Detect which cell encompasses the target text, then output its (x, y) center coordinate. 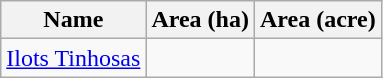
Name (74, 20)
Area (acre) (318, 20)
Ilots Tinhosas (74, 58)
Area (ha) (200, 20)
